Find where the given text appears and provide that cell's center as [X, Y] coordinate. 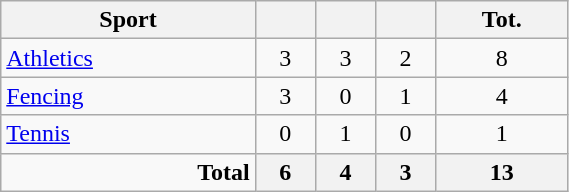
Sport [128, 20]
2 [405, 58]
8 [502, 58]
Fencing [128, 96]
13 [502, 172]
Tennis [128, 134]
Total [128, 172]
6 [285, 172]
Athletics [128, 58]
Tot. [502, 20]
